Extract the [X, Y] coordinate from the center of the cell holding the provided text.  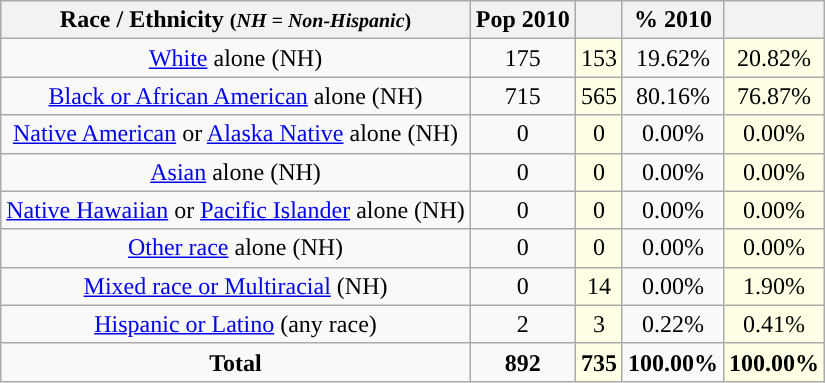
0.22% [672, 324]
1.90% [774, 286]
0.41% [774, 324]
14 [598, 286]
565 [598, 96]
Mixed race or Multiracial (NH) [236, 286]
153 [598, 58]
Race / Ethnicity (NH = Non-Hispanic) [236, 20]
Native Hawaiian or Pacific Islander alone (NH) [236, 210]
76.87% [774, 96]
2 [522, 324]
80.16% [672, 96]
% 2010 [672, 20]
White alone (NH) [236, 58]
20.82% [774, 58]
Black or African American alone (NH) [236, 96]
Pop 2010 [522, 20]
715 [522, 96]
3 [598, 324]
Hispanic or Latino (any race) [236, 324]
Total [236, 362]
Other race alone (NH) [236, 248]
175 [522, 58]
892 [522, 362]
19.62% [672, 58]
Asian alone (NH) [236, 172]
735 [598, 362]
Native American or Alaska Native alone (NH) [236, 134]
